Search for the cell housing the specified text and yield its (x, y) center coordinate. 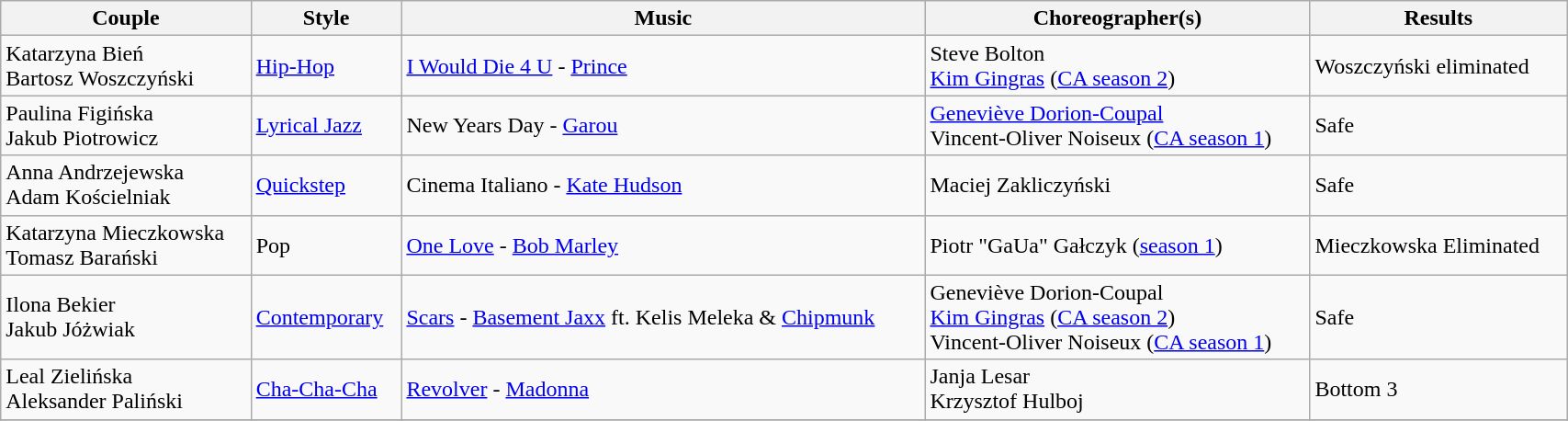
Cinema Italiano - Kate Hudson (663, 186)
Music (663, 18)
Couple (126, 18)
Anna AndrzejewskaAdam Kościelniak (126, 186)
Leal ZielińskaAleksander Paliński (126, 390)
Katarzyna BieńBartosz Woszczyński (126, 66)
Janja LesarKrzysztof Hulboj (1117, 390)
Geneviève Dorion-CoupalVincent-Oliver Noiseux (CA season 1) (1117, 125)
Woszczyński eliminated (1438, 66)
Paulina FigińskaJakub Piotrowicz (126, 125)
Ilona BekierJakub Jóżwiak (126, 317)
Katarzyna MieczkowskaTomasz Barański (126, 245)
Contemporary (326, 317)
Piotr "GaUa" Gałczyk (season 1) (1117, 245)
One Love - Bob Marley (663, 245)
Maciej Zakliczyński (1117, 186)
Style (326, 18)
New Years Day - Garou (663, 125)
Choreographer(s) (1117, 18)
I Would Die 4 U - Prince (663, 66)
Results (1438, 18)
Revolver - Madonna (663, 390)
Pop (326, 245)
Cha-Cha-Cha (326, 390)
Steve Bolton Kim Gingras (CA season 2) (1117, 66)
Quickstep (326, 186)
Hip-Hop (326, 66)
Mieczkowska Eliminated (1438, 245)
Bottom 3 (1438, 390)
Geneviève Dorion-CoupalKim Gingras (CA season 2)Vincent-Oliver Noiseux (CA season 1) (1117, 317)
Scars - Basement Jaxx ft. Kelis Meleka & Chipmunk (663, 317)
Lyrical Jazz (326, 125)
